Output the [X, Y] coordinate of the center of the cell containing the given text.  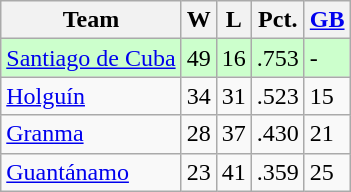
Granma [91, 134]
15 [327, 96]
Pct. [278, 20]
Santiago de Cuba [91, 58]
Holguín [91, 96]
41 [234, 172]
23 [198, 172]
21 [327, 134]
31 [234, 96]
49 [198, 58]
- [327, 58]
28 [198, 134]
25 [327, 172]
16 [234, 58]
.523 [278, 96]
34 [198, 96]
Team [91, 20]
GB [327, 20]
.359 [278, 172]
.753 [278, 58]
.430 [278, 134]
37 [234, 134]
L [234, 20]
W [198, 20]
Guantánamo [91, 172]
